Determine the [X, Y] coordinate at the center of the cell enclosing the given text.  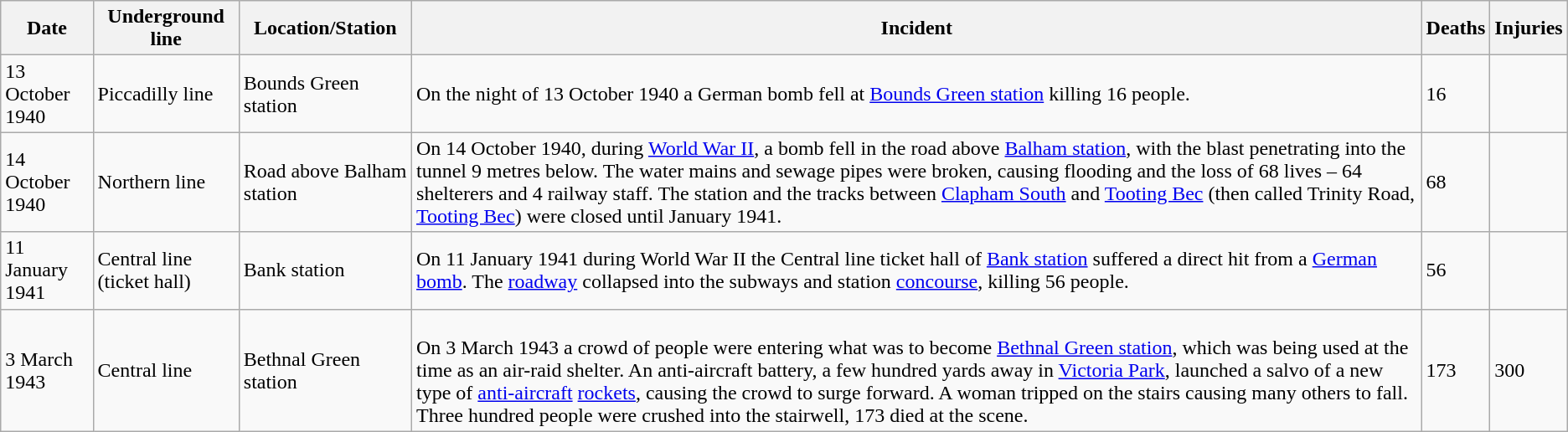
Piccadilly line [166, 94]
On the night of 13 October 1940 a German bomb fell at Bounds Green station killing 16 people. [917, 94]
11 January 1941 [47, 270]
300 [1529, 370]
Bethnal Green station [325, 370]
Location/Station [325, 28]
Injuries [1529, 28]
Date [47, 28]
56 [1456, 270]
Bounds Green station [325, 94]
Road above Balham station [325, 183]
Deaths [1456, 28]
3 March 1943 [47, 370]
173 [1456, 370]
Incident [917, 28]
14 October 1940 [47, 183]
Underground line [166, 28]
68 [1456, 183]
16 [1456, 94]
13 October 1940 [47, 94]
Northern line [166, 183]
Central line [166, 370]
Central line (ticket hall) [166, 270]
Bank station [325, 270]
